From the cell containing the given text, extract its center point as (x, y) coordinate. 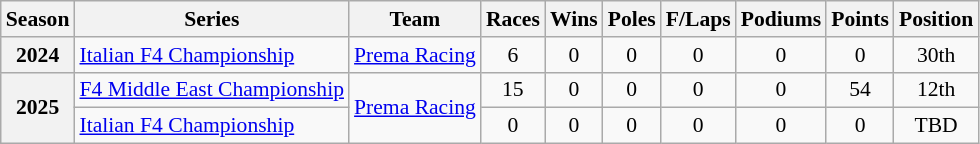
Position (936, 19)
Season (38, 19)
Points (860, 19)
2024 (38, 55)
2025 (38, 108)
TBD (936, 126)
Team (415, 19)
Races (513, 19)
Series (212, 19)
Podiums (782, 19)
30th (936, 55)
54 (860, 90)
Poles (632, 19)
F4 Middle East Championship (212, 90)
6 (513, 55)
12th (936, 90)
15 (513, 90)
F/Laps (698, 19)
Wins (574, 19)
